Identify which cell holds the provided text, then report its (x, y) central coordinate. 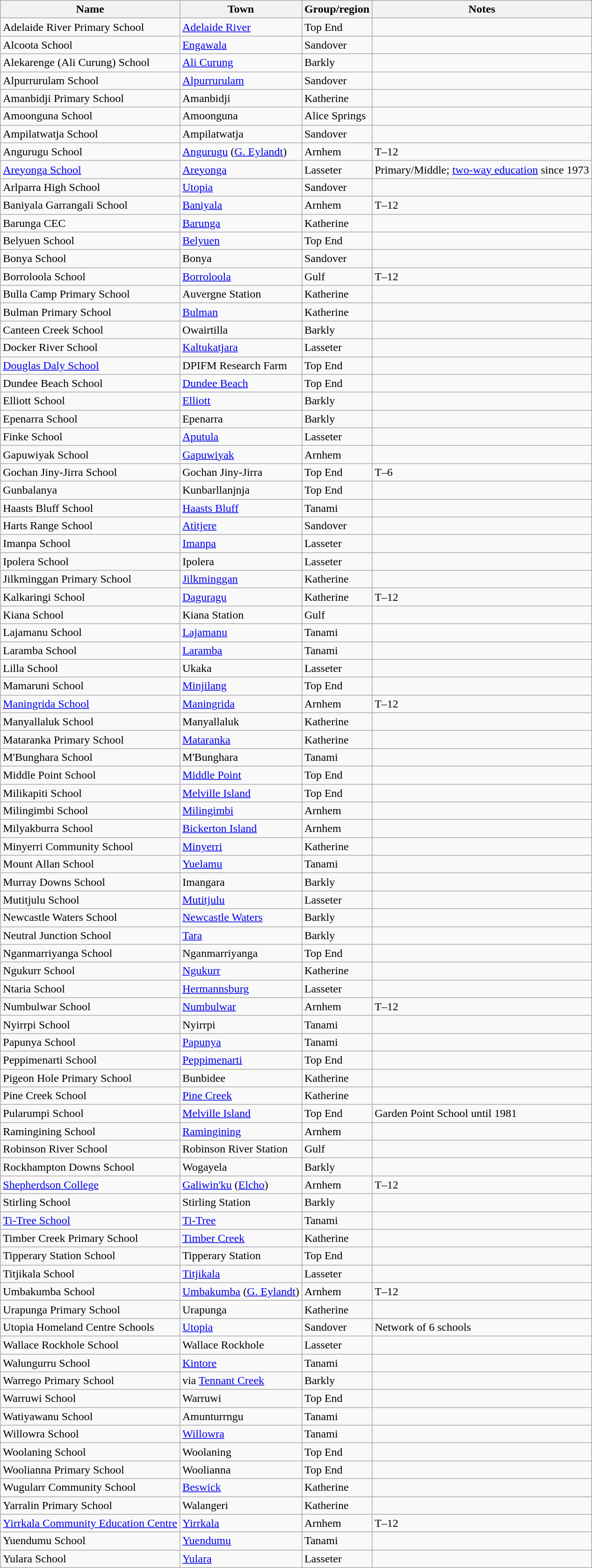
Rockhampton Downs School (90, 1167)
Amoonguna School (90, 116)
Bulla Camp Primary School (90, 294)
Ampilatwatja (240, 134)
Umbakumba School (90, 1291)
Kalkaringi School (90, 597)
Kaltukatjara (240, 348)
Milyakburra School (90, 829)
Titjikala (240, 1274)
Aputula (240, 437)
Tara (240, 935)
via Tennant Creek (240, 1381)
Ukaka (240, 668)
Imangara (240, 882)
Ampilatwatja School (90, 134)
Jilkminggan (240, 579)
Group/region (337, 9)
Lajamanu (240, 633)
Angurugu (G. Eylandt) (240, 152)
Watiyawanu School (90, 1416)
Notes (482, 9)
Mamaruni School (90, 686)
M'Bunghara (240, 757)
Gochan Jiny-Jirra (240, 472)
Stirling Station (240, 1203)
Town (240, 9)
Utopia Homeland Centre Schools (90, 1327)
Alpurrurulam (240, 80)
Docker River School (90, 348)
Murray Downs School (90, 882)
Belyuen (240, 241)
Harts Range School (90, 526)
Alice Springs (337, 116)
Minyerri Community School (90, 846)
Daguragu (240, 597)
Numbulwar School (90, 1006)
Middle Point (240, 775)
Newcastle Waters (240, 918)
Umbakumba (G. Eylandt) (240, 1291)
Amoonguna (240, 116)
DPIFM Research Farm (240, 365)
Galiwin'ku (Elcho) (240, 1185)
Dundee Beach (240, 383)
Maningrida School (90, 704)
Ti-Tree School (90, 1220)
Robinson River Station (240, 1149)
Pine Creek (240, 1096)
Nyirrpi (240, 1024)
Wallace Rockhole School (90, 1345)
Woolaning (240, 1452)
Network of 6 schools (482, 1327)
Urapunga Primary School (90, 1309)
Warrego Primary School (90, 1381)
Yuendumu (240, 1541)
Neutral Junction School (90, 935)
Mutitjulu (240, 900)
Mataranka Primary School (90, 739)
Adelaide River (240, 27)
Beswick (240, 1488)
Yarralin Primary School (90, 1505)
Bulman Primary School (90, 312)
Lajamanu School (90, 633)
Milingimbi (240, 811)
Ngukurr School (90, 971)
Manyallaluk School (90, 722)
Kintore (240, 1363)
Ngukurr (240, 971)
Adelaide River Primary School (90, 27)
Bonya (240, 259)
Manyallaluk (240, 722)
Areyonga (240, 169)
Yirrkala Community Education Centre (90, 1523)
Barunga (240, 223)
Ramingining (240, 1131)
Arlparra High School (90, 187)
Alcoota School (90, 45)
Kunbarllanjnja (240, 490)
Bulman (240, 312)
Nyirrpi School (90, 1024)
Gochan Jiny-Jirra School (90, 472)
Borroloola School (90, 277)
Mataranka (240, 739)
Peppimenarti (240, 1060)
Maningrida (240, 704)
Haasts Bluff (240, 508)
Pularumpi School (90, 1114)
Auvergne Station (240, 294)
Primary/Middle; two-way education since 1973 (482, 169)
Papunya (240, 1042)
Barunga CEC (90, 223)
Imanpa (240, 544)
Kiana School (90, 615)
Wogayela (240, 1167)
Ipolera School (90, 562)
Ti-Tree (240, 1220)
Pine Creek School (90, 1096)
Warruwi School (90, 1399)
Walangeri (240, 1505)
T–6 (482, 472)
Yulara (240, 1559)
Nganmarriyanga School (90, 953)
Shepherdson College (90, 1185)
Walungurru School (90, 1363)
Borroloola (240, 277)
Timber Creek (240, 1238)
Gapuwiyak (240, 454)
Tipperary Station School (90, 1256)
Stirling School (90, 1203)
Atitjere (240, 526)
Garden Point School until 1981 (482, 1114)
Mount Allan School (90, 864)
Tipperary Station (240, 1256)
Engawala (240, 45)
Mutitjulu School (90, 900)
Bickerton Island (240, 829)
Ipolera (240, 562)
Owairtilla (240, 330)
Haasts Bluff School (90, 508)
M'Bunghara School (90, 757)
Imanpa School (90, 544)
Yirrkala (240, 1523)
Alpurrurulam School (90, 80)
Amanbidji (240, 98)
Ramingining School (90, 1131)
Numbulwar (240, 1006)
Titjikala School (90, 1274)
Epenarra School (90, 419)
Gunbalanya (90, 490)
Wugularr Community School (90, 1488)
Willowra (240, 1434)
Baniyala Garrangali School (90, 205)
Ali Curung (240, 63)
Areyonga School (90, 169)
Yuendumu School (90, 1541)
Hermannsburg (240, 989)
Newcastle Waters School (90, 918)
Robinson River School (90, 1149)
Epenarra (240, 419)
Finke School (90, 437)
Nganmarriyanga (240, 953)
Minjilang (240, 686)
Bonya School (90, 259)
Minyerri (240, 846)
Elliott (240, 401)
Yulara School (90, 1559)
Papunya School (90, 1042)
Wallace Rockhole (240, 1345)
Kiana Station (240, 615)
Alekarenge (Ali Curung) School (90, 63)
Angurugu School (90, 152)
Peppimenarti School (90, 1060)
Bunbidee (240, 1078)
Yuelamu (240, 864)
Woolianna (240, 1470)
Willowra School (90, 1434)
Middle Point School (90, 775)
Amanbidji Primary School (90, 98)
Amunturrngu (240, 1416)
Warruwi (240, 1399)
Canteen Creek School (90, 330)
Jilkminggan Primary School (90, 579)
Name (90, 9)
Gapuwiyak School (90, 454)
Baniyala (240, 205)
Woolaning School (90, 1452)
Elliott School (90, 401)
Ntaria School (90, 989)
Timber Creek Primary School (90, 1238)
Laramba School (90, 650)
Lilla School (90, 668)
Laramba (240, 650)
Belyuen School (90, 241)
Douglas Daly School (90, 365)
Woolianna Primary School (90, 1470)
Milingimbi School (90, 811)
Dundee Beach School (90, 383)
Pigeon Hole Primary School (90, 1078)
Milikapiti School (90, 793)
Urapunga (240, 1309)
